Search for the cell housing the specified text and yield its (X, Y) center coordinate. 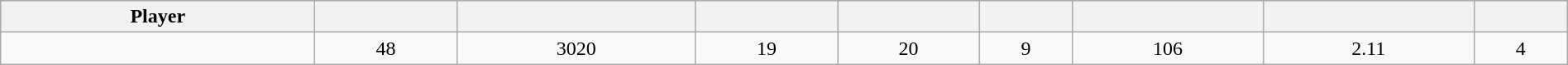
20 (908, 48)
48 (385, 48)
106 (1168, 48)
3020 (576, 48)
2.11 (1368, 48)
19 (766, 48)
9 (1025, 48)
4 (1520, 48)
Player (158, 17)
